From the cell containing the given text, extract its center point as (X, Y) coordinate. 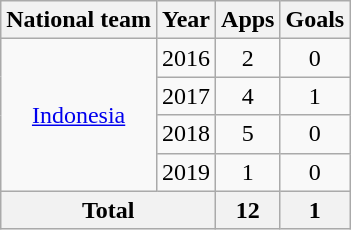
4 (248, 96)
Indonesia (79, 115)
2 (248, 58)
2019 (186, 172)
Year (186, 20)
National team (79, 20)
5 (248, 134)
Apps (248, 20)
12 (248, 210)
Total (108, 210)
2016 (186, 58)
2017 (186, 96)
2018 (186, 134)
Goals (315, 20)
